Identify which cell holds the provided text, then report its (X, Y) central coordinate. 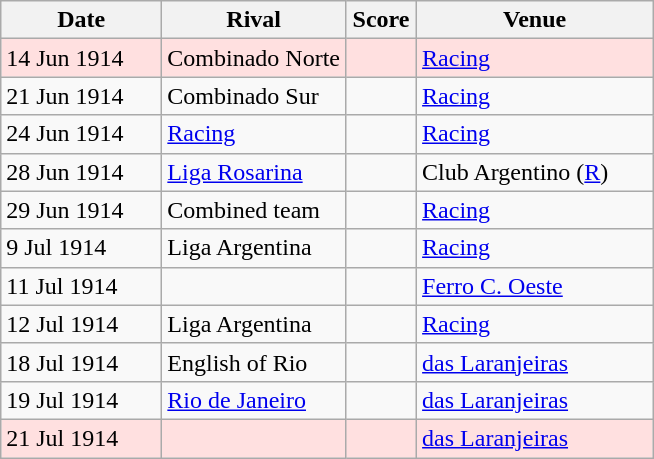
28 Jun 1914 (82, 172)
English of Rio (254, 362)
Score (382, 20)
Ferro C. Oeste (535, 286)
24 Jun 1914 (82, 134)
Rival (254, 20)
21 Jul 1914 (82, 438)
Venue (535, 20)
11 Jul 1914 (82, 286)
Combinado Sur (254, 96)
19 Jul 1914 (82, 400)
Liga Rosarina (254, 172)
12 Jul 1914 (82, 324)
Club Argentino (R) (535, 172)
18 Jul 1914 (82, 362)
Combined team (254, 210)
29 Jun 1914 (82, 210)
Date (82, 20)
14 Jun 1914 (82, 58)
Combinado Norte (254, 58)
21 Jun 1914 (82, 96)
Rio de Janeiro (254, 400)
9 Jul 1914 (82, 248)
